Extract the [X, Y] coordinate from the center of the cell holding the provided text.  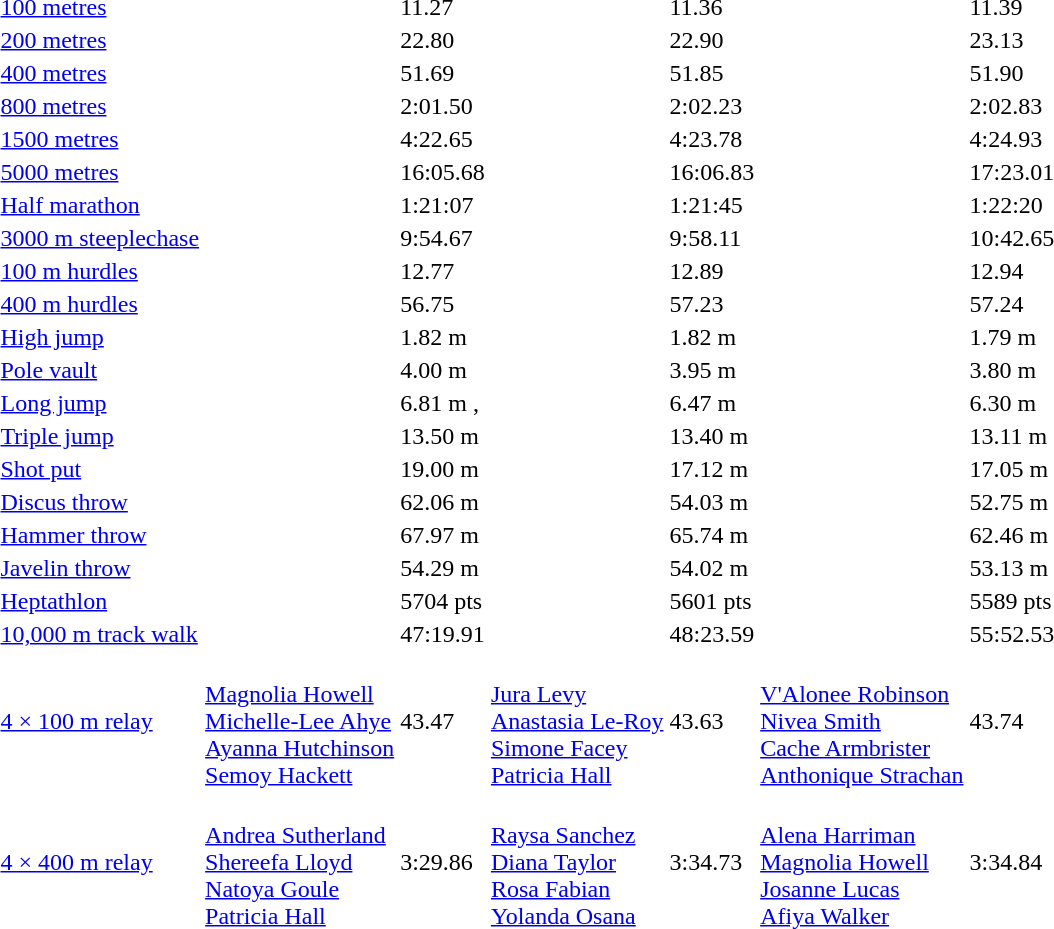
5601 pts [712, 601]
67.97 m [443, 535]
6.47 m [712, 403]
5704 pts [443, 601]
9:54.67 [443, 238]
3.95 m [712, 370]
6.81 m , [443, 403]
1:21:07 [443, 205]
2:02.23 [712, 106]
13.50 m [443, 436]
4:22.65 [443, 139]
43.47 [443, 721]
12.89 [712, 271]
51.85 [712, 73]
56.75 [443, 304]
57.23 [712, 304]
43.63 [712, 721]
22.90 [712, 40]
13.40 m [712, 436]
Jura LevyAnastasia Le-RoySimone FaceyPatricia Hall [577, 721]
54.02 m [712, 568]
1:21:45 [712, 205]
51.69 [443, 73]
12.77 [443, 271]
62.06 m [443, 502]
22.80 [443, 40]
19.00 m [443, 469]
4:23.78 [712, 139]
16:05.68 [443, 172]
9:58.11 [712, 238]
16:06.83 [712, 172]
V'Alonee RobinsonNivea SmithCache ArmbristerAnthonique Strachan [862, 721]
54.03 m [712, 502]
17.12 m [712, 469]
48:23.59 [712, 634]
Magnolia HowellMichelle-Lee AhyeAyanna HutchinsonSemoy Hackett [300, 721]
47:19.91 [443, 634]
65.74 m [712, 535]
54.29 m [443, 568]
4.00 m [443, 370]
2:01.50 [443, 106]
